Scan for the cell matching the given text and deliver its (X, Y) coordinate at center. 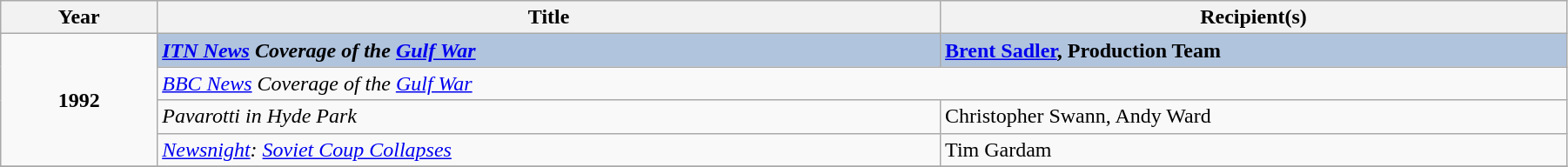
Christopher Swann, Andy Ward (1254, 117)
Recipient(s) (1254, 17)
ITN News Coverage of the Gulf War (549, 50)
Year (79, 17)
Title (549, 17)
BBC News Coverage of the Gulf War (862, 83)
Newsnight: Soviet Coup Collapses (549, 150)
Brent Sadler, Production Team (1254, 50)
1992 (79, 100)
Tim Gardam (1254, 150)
Pavarotti in Hyde Park (549, 117)
